From the cell containing the given text, extract its center point as [X, Y] coordinate. 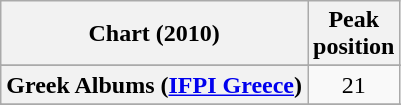
Greek Albums (IFPI Greece) [154, 85]
21 [354, 85]
Peakposition [354, 34]
Chart (2010) [154, 34]
